Return the (x, y) coordinate for the center point of the cell that contains the specified text.  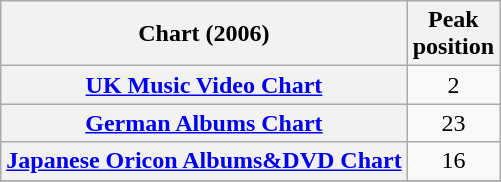
Japanese Oricon Albums&DVD Chart (204, 161)
16 (453, 161)
Peakposition (453, 34)
23 (453, 123)
Chart (2006) (204, 34)
2 (453, 85)
UK Music Video Chart (204, 85)
German Albums Chart (204, 123)
